Scan for the cell matching the given text and deliver its (x, y) coordinate at center. 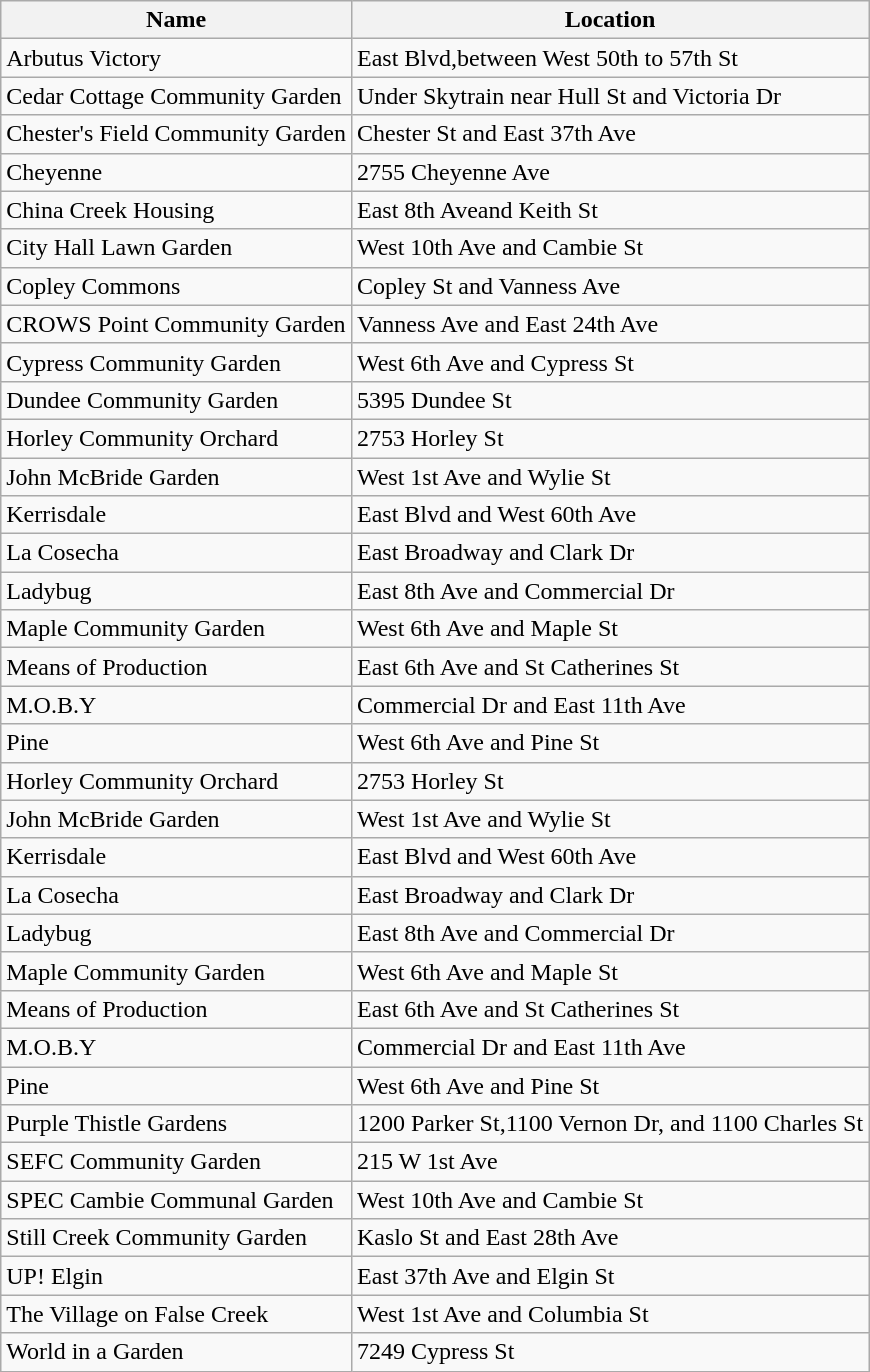
West 6th Ave and Cypress St (610, 362)
SEFC Community Garden (176, 1162)
Cypress Community Garden (176, 362)
UP! Elgin (176, 1276)
1200 Parker St,1100 Vernon Dr, and 1100 Charles St (610, 1124)
CROWS Point Community Garden (176, 324)
World in a Garden (176, 1352)
215 W 1st Ave (610, 1162)
East 8th Aveand Keith St (610, 210)
Purple Thistle Gardens (176, 1124)
Cedar Cottage Community Garden (176, 96)
Name (176, 20)
China Creek Housing (176, 210)
Chester St and East 37th Ave (610, 134)
West 1st Ave and Columbia St (610, 1314)
Arbutus Victory (176, 58)
East Blvd,between West 50th to 57th St (610, 58)
City Hall Lawn Garden (176, 248)
Location (610, 20)
Copley Commons (176, 286)
Under Skytrain near Hull St and Victoria Dr (610, 96)
Chester's Field Community Garden (176, 134)
Cheyenne (176, 172)
2755 Cheyenne Ave (610, 172)
7249 Cypress St (610, 1352)
Kaslo St and East 28th Ave (610, 1238)
SPEC Cambie Communal Garden (176, 1200)
The Village on False Creek (176, 1314)
Still Creek Community Garden (176, 1238)
Copley St and Vanness Ave (610, 286)
Vanness Ave and East 24th Ave (610, 324)
5395 Dundee St (610, 400)
Dundee Community Garden (176, 400)
East 37th Ave and Elgin St (610, 1276)
